Pinpoint the cell where the given text exists, returning its (x, y) midpoint coordinate. 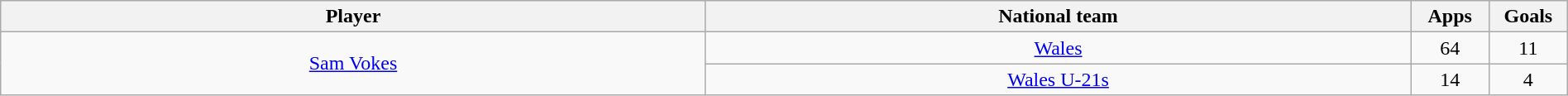
Apps (1451, 17)
National team (1059, 17)
Player (354, 17)
11 (1528, 48)
14 (1451, 79)
64 (1451, 48)
Sam Vokes (354, 64)
Goals (1528, 17)
Wales (1059, 48)
4 (1528, 79)
Wales U-21s (1059, 79)
